Find where the given text appears and provide that cell's center as (X, Y) coordinate. 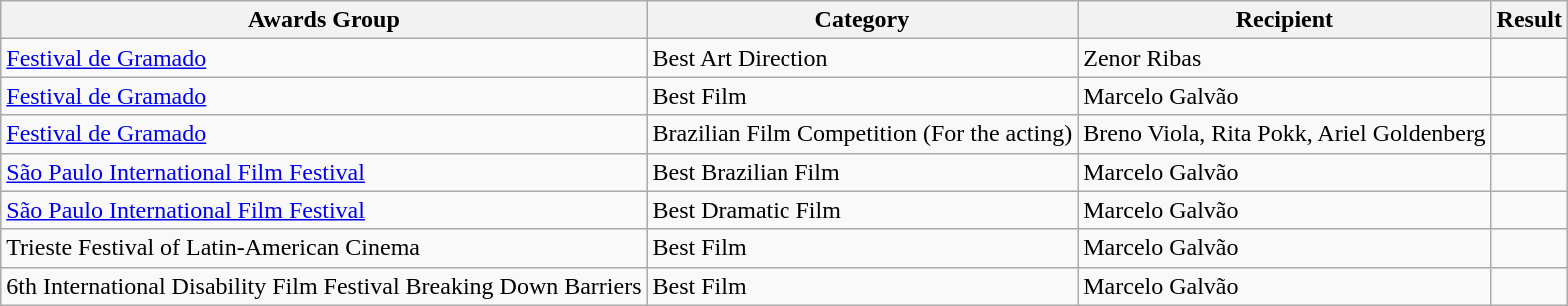
Result (1529, 20)
Best Brazilian Film (862, 172)
Breno Viola, Rita Pokk, Ariel Goldenberg (1285, 134)
Recipient (1285, 20)
Best Dramatic Film (862, 210)
Trieste Festival of Latin-American Cinema (324, 248)
Category (862, 20)
Awards Group (324, 20)
6th International Disability Film Festival Breaking Down Barriers (324, 286)
Best Art Direction (862, 58)
Brazilian Film Competition (For the acting) (862, 134)
Zenor Ribas (1285, 58)
